For the text-containing cell, return its midpoint in (X, Y) coordinate format. 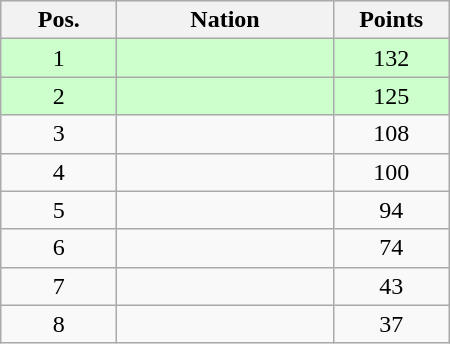
100 (391, 172)
94 (391, 210)
4 (59, 172)
125 (391, 96)
37 (391, 324)
2 (59, 96)
43 (391, 286)
74 (391, 248)
7 (59, 286)
3 (59, 134)
108 (391, 134)
6 (59, 248)
Pos. (59, 20)
5 (59, 210)
Points (391, 20)
1 (59, 58)
132 (391, 58)
8 (59, 324)
Nation (225, 20)
